Find where the given text appears and provide that cell's center as (X, Y) coordinate. 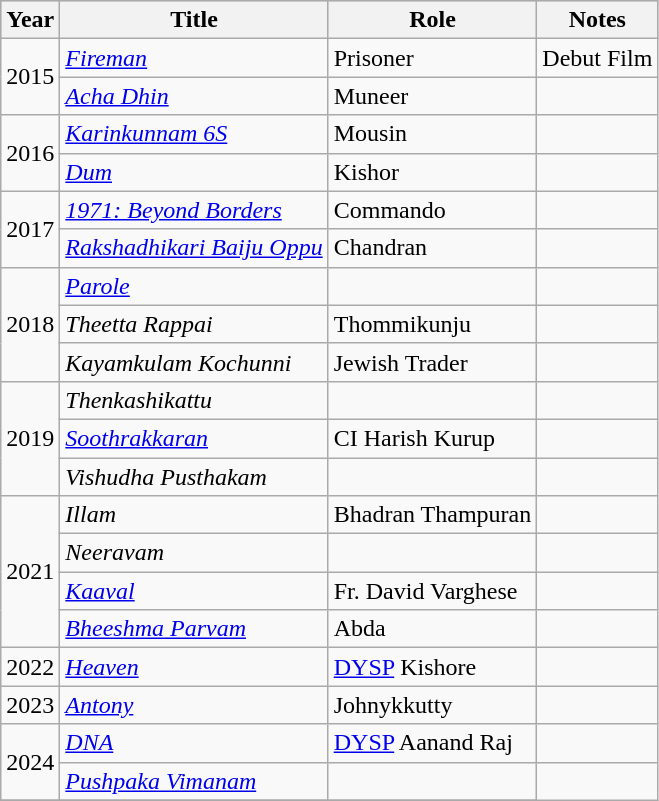
2019 (30, 438)
2024 (30, 762)
Karinkunnam 6S (194, 134)
Jewish Trader (432, 362)
Kishor (432, 172)
Abda (432, 629)
Title (194, 20)
Heaven (194, 667)
Notes (598, 20)
Fireman (194, 58)
2021 (30, 572)
Year (30, 20)
Thenkashikattu (194, 400)
Dum (194, 172)
Fr. David Varghese (432, 591)
Prisoner (432, 58)
Bheeshma Parvam (194, 629)
DYSP Aanand Raj (432, 743)
Mousin (432, 134)
Thommikunju (432, 324)
Neeravam (194, 553)
Johnykkutty (432, 705)
Parole (194, 286)
Pushpaka Vimanam (194, 781)
Kaaval (194, 591)
2016 (30, 153)
Theetta Rappai (194, 324)
Vishudha Pusthakam (194, 477)
2018 (30, 324)
Commando (432, 210)
DYSP Kishore (432, 667)
Role (432, 20)
2023 (30, 705)
Muneer (432, 96)
Rakshadhikari Baiju Oppu (194, 248)
DNA (194, 743)
Antony (194, 705)
Acha Dhin (194, 96)
2015 (30, 77)
Soothrakkaran (194, 438)
Bhadran Thampuran (432, 515)
1971: Beyond Borders (194, 210)
Illam (194, 515)
2022 (30, 667)
2017 (30, 229)
CI Harish Kurup (432, 438)
Chandran (432, 248)
Debut Film (598, 58)
Kayamkulam Kochunni (194, 362)
